Return [X, Y] of the center of cell containing provided text 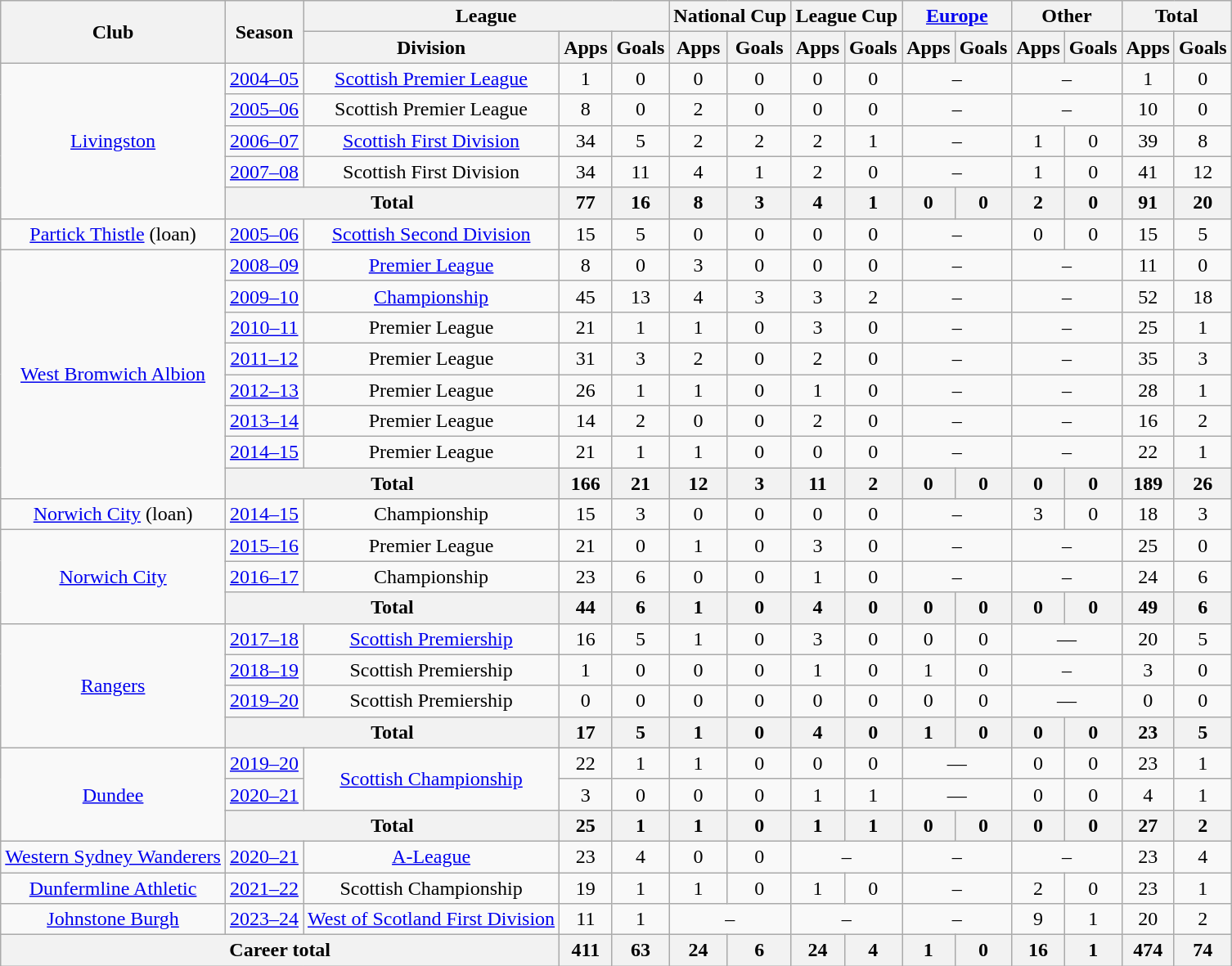
189 [1148, 483]
52 [1148, 296]
2009–10 [263, 296]
Western Sydney Wanderers [113, 856]
Other [1067, 16]
Norwich City [113, 577]
2016–17 [263, 577]
13 [641, 296]
Norwich City (loan) [113, 514]
National Cup [730, 16]
49 [1148, 608]
2017–18 [263, 639]
2015–16 [263, 546]
31 [586, 358]
2013–14 [263, 421]
Dundee [113, 794]
League Cup [847, 16]
2012–13 [263, 390]
91 [1148, 203]
Season [263, 32]
2021–22 [263, 887]
2006–07 [263, 141]
35 [1148, 358]
411 [586, 950]
474 [1148, 950]
45 [586, 296]
63 [641, 950]
9 [1038, 919]
A-League [430, 856]
2004–05 [263, 79]
2023–24 [263, 919]
Dunfermline Athletic [113, 887]
Club [113, 32]
2008–09 [263, 265]
74 [1203, 950]
2011–12 [263, 358]
West Bromwich Albion [113, 374]
League [486, 16]
14 [586, 421]
27 [1148, 825]
Scottish Second Division [430, 234]
Rangers [113, 685]
77 [586, 203]
Europe [957, 16]
19 [586, 887]
Johnstone Burgh [113, 919]
17 [586, 732]
Career total [280, 950]
2007–08 [263, 172]
2010–11 [263, 327]
Livingston [113, 141]
2018–19 [263, 670]
Division [430, 47]
Partick Thistle (loan) [113, 234]
28 [1148, 390]
166 [586, 483]
41 [1148, 172]
44 [586, 608]
10 [1148, 110]
39 [1148, 141]
West of Scotland First Division [430, 919]
